Scan for the cell matching the given text and deliver its (X, Y) coordinate at center. 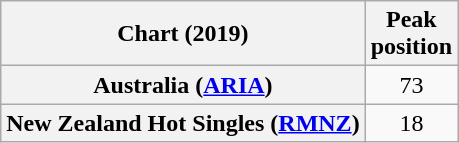
Chart (2019) (183, 34)
Australia (ARIA) (183, 85)
Peakposition (411, 34)
New Zealand Hot Singles (RMNZ) (183, 123)
18 (411, 123)
73 (411, 85)
